Pinpoint the cell where the given text exists, returning its (X, Y) midpoint coordinate. 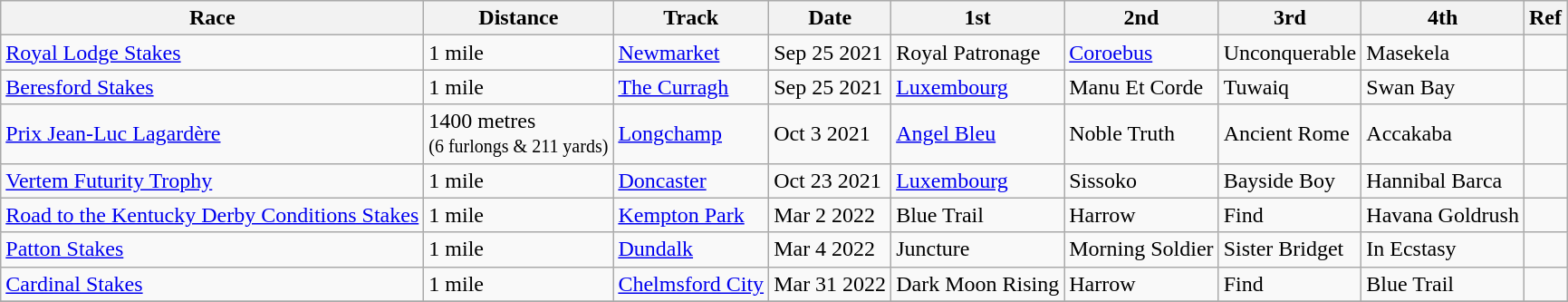
Prix Jean-Luc Lagardère (212, 134)
Dundalk (691, 249)
Patton Stakes (212, 249)
Oct 23 2021 (830, 180)
Doncaster (691, 180)
Kempton Park (691, 215)
Vertem Futurity Trophy (212, 180)
1400 metres (6 furlongs & 211 yards) (518, 134)
Sissoko (1141, 180)
Royal Patronage (978, 53)
Tuwaiq (1290, 87)
Noble Truth (1141, 134)
Distance (518, 18)
Masekela (1443, 53)
2nd (1141, 18)
Newmarket (691, 53)
Beresford Stakes (212, 87)
Track (691, 18)
Angel Bleu (978, 134)
Hannibal Barca (1443, 180)
Chelmsford City (691, 284)
Date (830, 18)
Dark Moon Rising (978, 284)
Cardinal Stakes (212, 284)
3rd (1290, 18)
Unconquerable (1290, 53)
Ref (1545, 18)
Bayside Boy (1290, 180)
Road to the Kentucky Derby Conditions Stakes (212, 215)
Mar 2 2022 (830, 215)
Royal Lodge Stakes (212, 53)
Manu Et Corde (1141, 87)
Juncture (978, 249)
Swan Bay (1443, 87)
Havana Goldrush (1443, 215)
The Curragh (691, 87)
Morning Soldier (1141, 249)
Sister Bridget (1290, 249)
Ancient Rome (1290, 134)
Mar 31 2022 (830, 284)
1st (978, 18)
Coroebus (1141, 53)
Mar 4 2022 (830, 249)
In Ecstasy (1443, 249)
4th (1443, 18)
Oct 3 2021 (830, 134)
Longchamp (691, 134)
Accakaba (1443, 134)
Race (212, 18)
